Find where the given text appears and provide that cell's center as [x, y] coordinate. 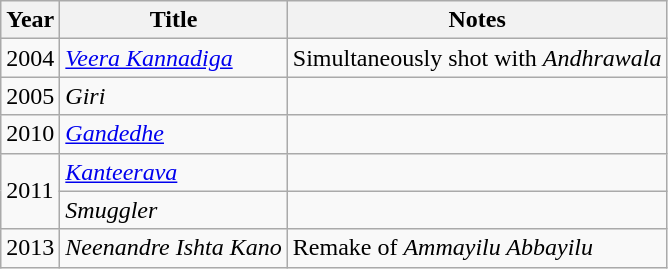
Veera Kannadiga [174, 58]
2011 [30, 191]
Smuggler [174, 210]
Neenandre Ishta Kano [174, 248]
2010 [30, 134]
Year [30, 20]
Giri [174, 96]
Remake of Ammayilu Abbayilu [477, 248]
Kanteerava [174, 172]
Simultaneously shot with Andhrawala [477, 58]
Gandedhe [174, 134]
Title [174, 20]
2013 [30, 248]
2004 [30, 58]
Notes [477, 20]
2005 [30, 96]
